Locate the cell with the specified text and output its [X, Y] center coordinate. 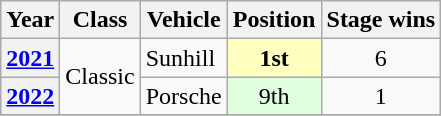
1 [381, 96]
1st [274, 58]
Sunhill [184, 58]
6 [381, 58]
9th [274, 96]
Year [30, 20]
2021 [30, 58]
2022 [30, 96]
Stage wins [381, 20]
Class [100, 20]
Vehicle [184, 20]
Porsche [184, 96]
Classic [100, 77]
Position [274, 20]
